Return the (x, y) coordinate for the center point of the cell that contains the specified text.  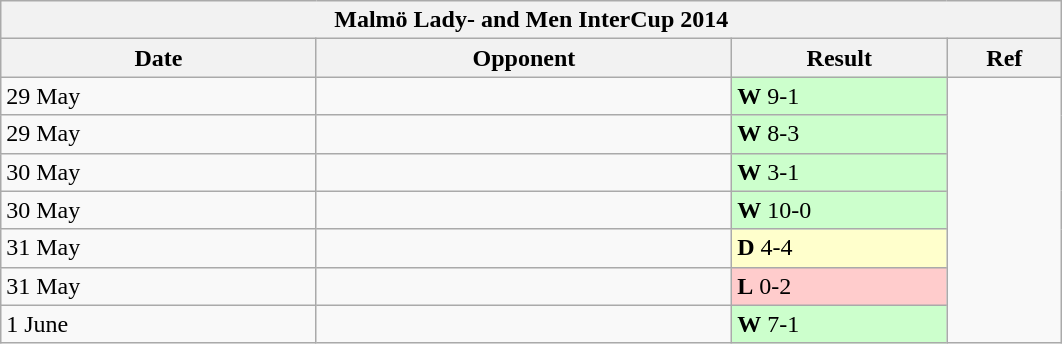
Date (158, 58)
Ref (1004, 58)
W 8-3 (840, 134)
W 9-1 (840, 96)
D 4-4 (840, 248)
1 June (158, 324)
W 3-1 (840, 172)
W 7-1 (840, 324)
Result (840, 58)
Malmö Lady- and Men InterCup 2014 (532, 20)
W 10-0 (840, 210)
L 0-2 (840, 286)
Opponent (524, 58)
